Scan for the cell matching the given text and deliver its (X, Y) coordinate at center. 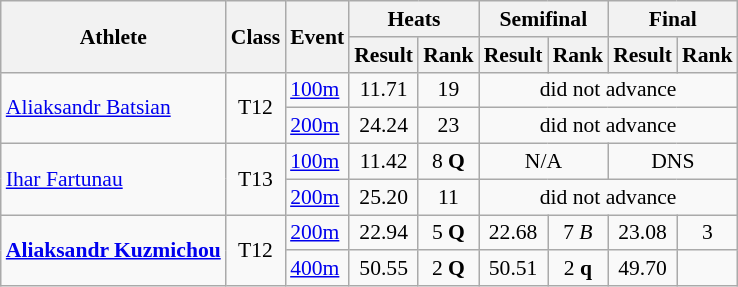
23.08 (642, 233)
11.71 (384, 90)
Class (256, 36)
Aliaksandr Batsian (114, 108)
22.68 (514, 233)
DNS (672, 162)
Athlete (114, 36)
Semifinal (544, 19)
25.20 (384, 197)
24.24 (384, 126)
T13 (256, 180)
8 Q (448, 162)
23 (448, 126)
2 Q (448, 269)
Aliaksandr Kuzmichou (114, 250)
19 (448, 90)
Ihar Fartunau (114, 180)
49.70 (642, 269)
11.42 (384, 162)
5 Q (448, 233)
400m (317, 269)
Final (672, 19)
50.51 (514, 269)
7 B (578, 233)
Event (317, 36)
3 (708, 233)
Heats (414, 19)
50.55 (384, 269)
N/A (544, 162)
22.94 (384, 233)
11 (448, 197)
2 q (578, 269)
